Extract the [X, Y] coordinate from the center of the cell holding the provided text.  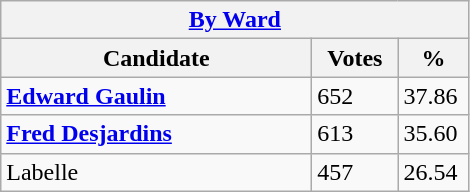
% [434, 58]
26.54 [434, 172]
652 [355, 96]
Labelle [156, 172]
By Ward [235, 20]
Candidate [156, 58]
613 [355, 134]
457 [355, 172]
Fred Desjardins [156, 134]
37.86 [434, 96]
Edward Gaulin [156, 96]
Votes [355, 58]
35.60 [434, 134]
